Return (X, Y) of the center of cell containing provided text 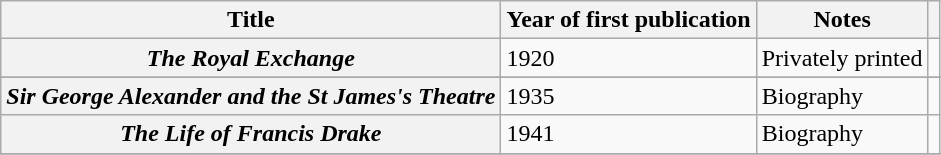
1941 (628, 134)
1920 (628, 58)
1935 (628, 96)
The Royal Exchange (251, 58)
Sir George Alexander and the St James's Theatre (251, 96)
Notes (842, 20)
Title (251, 20)
Privately printed (842, 58)
The Life of Francis Drake (251, 134)
Year of first publication (628, 20)
